Extract the (x, y) coordinate from the center of the cell holding the provided text.  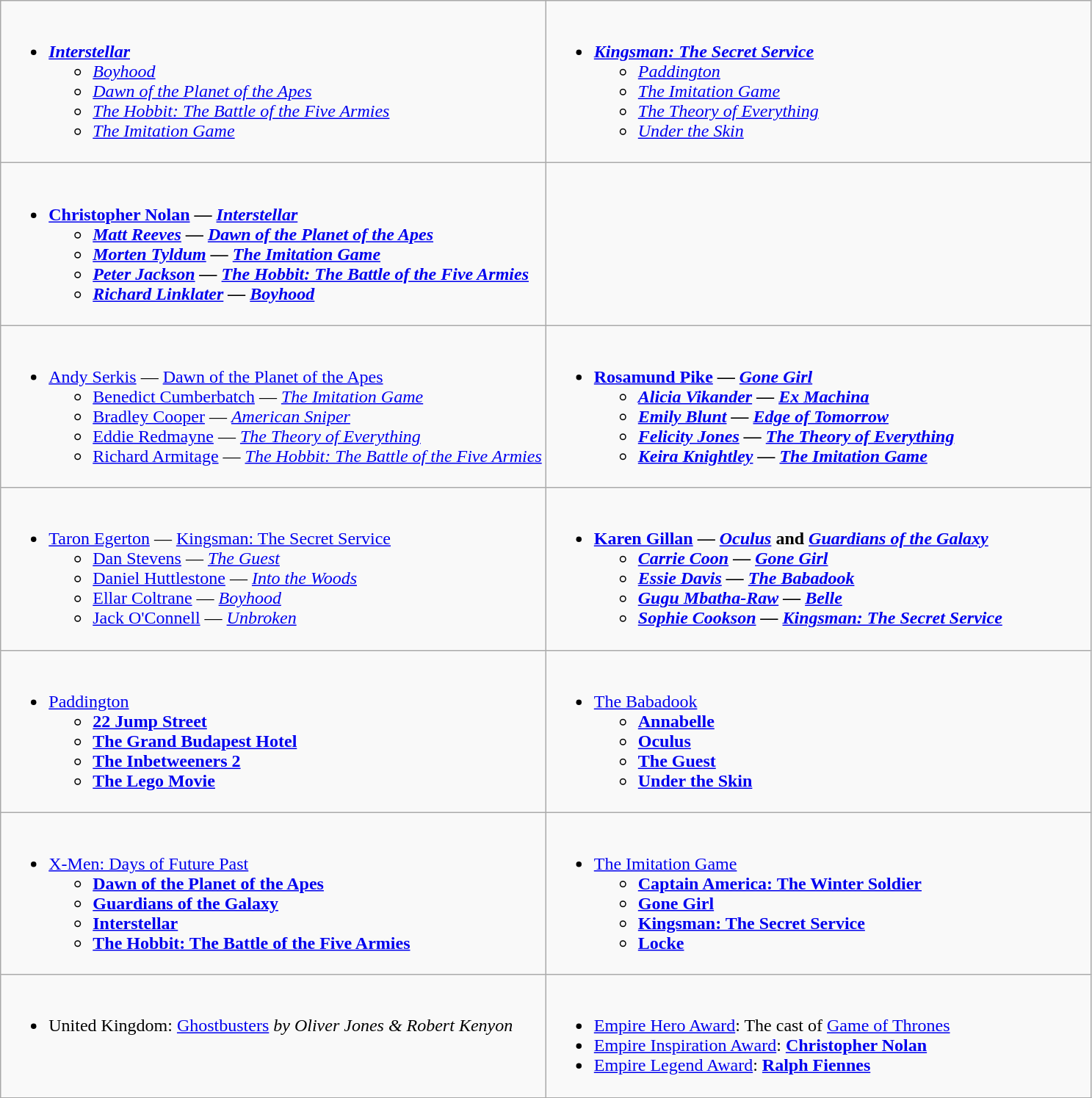
The BabadookAnnabelleOculusThe GuestUnder the Skin (818, 732)
Kingsman: The Secret ServicePaddingtonThe Imitation GameThe Theory of EverythingUnder the Skin (818, 82)
The Imitation GameCaptain America: The Winter SoldierGone GirlKingsman: The Secret ServiceLocke (818, 893)
Empire Hero Award: The cast of Game of ThronesEmpire Inspiration Award: Christopher NolanEmpire Legend Award: Ralph Fiennes (818, 1036)
InterstellarBoyhoodDawn of the Planet of the ApesThe Hobbit: The Battle of the Five ArmiesThe Imitation Game (273, 82)
Paddington22 Jump StreetThe Grand Budapest HotelThe Inbetweeners 2The Lego Movie (273, 732)
X-Men: Days of Future PastDawn of the Planet of the ApesGuardians of the GalaxyInterstellarThe Hobbit: The Battle of the Five Armies (273, 893)
United Kingdom: Ghostbusters by Oliver Jones & Robert Kenyon (273, 1036)
